Determine the [X, Y] coordinate at the center of the cell enclosing the given text.  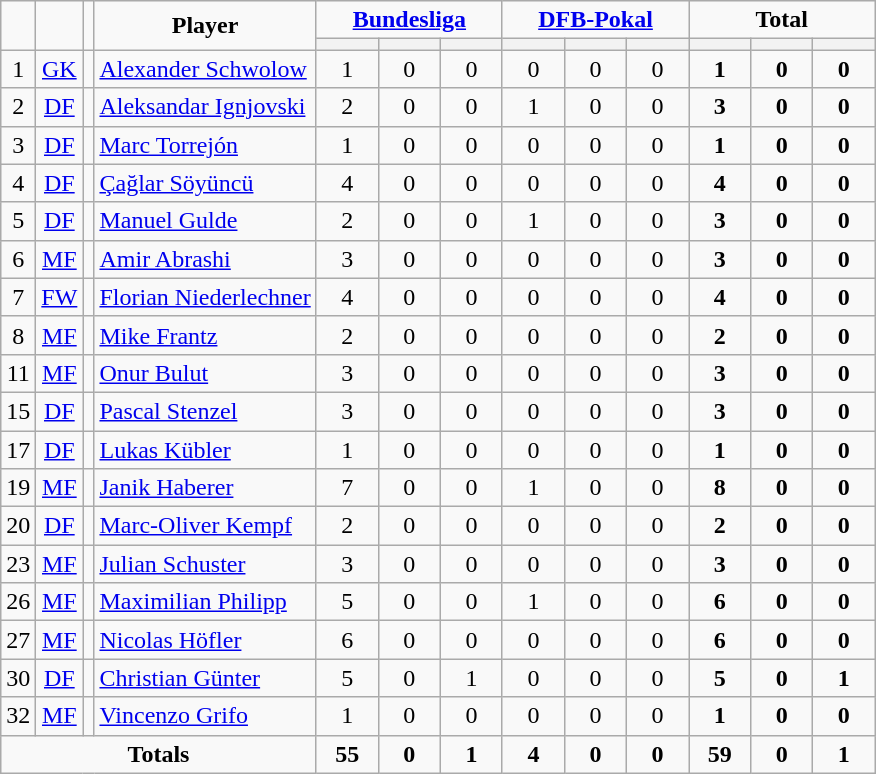
Total [782, 20]
Vincenzo Grifo [205, 716]
30 [18, 678]
Çağlar Söyüncü [205, 183]
Pascal Stenzel [205, 411]
Julian Schuster [205, 564]
26 [18, 602]
11 [18, 373]
Marc Torrejón [205, 145]
17 [18, 449]
15 [18, 411]
Bundesliga [409, 20]
Janik Haberer [205, 488]
GK [60, 69]
Alexander Schwolow [205, 69]
Christian Günter [205, 678]
20 [18, 526]
19 [18, 488]
Lukas Kübler [205, 449]
23 [18, 564]
FW [60, 297]
Player [205, 26]
Aleksandar Ignjovski [205, 107]
DFB-Pokal [595, 20]
Onur Bulut [205, 373]
Florian Niederlechner [205, 297]
Maximilian Philipp [205, 602]
Totals [158, 754]
59 [720, 754]
Manuel Gulde [205, 221]
Marc-Oliver Kempf [205, 526]
32 [18, 716]
Mike Frantz [205, 335]
27 [18, 640]
Nicolas Höfler [205, 640]
55 [347, 754]
Amir Abrashi [205, 259]
